From the cell containing the given text, extract its center point as [X, Y] coordinate. 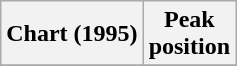
Chart (1995) [72, 34]
Peakposition [189, 34]
